From the cell containing the given text, extract its center point as [X, Y] coordinate. 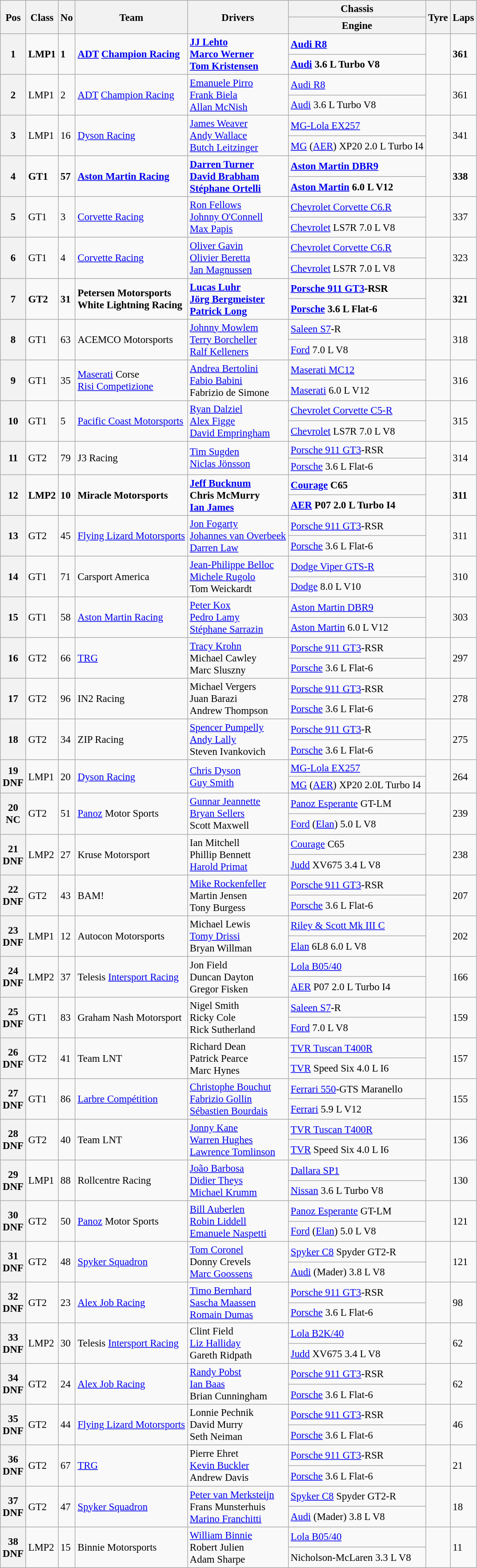
Randy Pobst Ian Baas Brian Cunningham [238, 1384]
MG (AER) XP20 2.0 L Turbo I4 [357, 146]
Riley & Scott Mk III C [357, 926]
275 [463, 740]
Richard Dean Patrick Pearce Marc Hynes [238, 1058]
13 [13, 536]
24DNF [13, 977]
314 [463, 458]
Christophe Bouchut Fabrizio Gollin Sébastien Bourdais [238, 1099]
Tom Coronel Donny Crevels Marc Goossens [238, 1262]
34DNF [13, 1384]
130 [463, 1181]
JJ Lehto Marco Werner Tom Kristensen [238, 54]
30DNF [13, 1221]
34 [67, 740]
238 [463, 855]
25DNF [13, 1018]
31DNF [13, 1262]
33DNF [13, 1343]
48 [67, 1262]
37DNF [13, 1507]
31 [67, 299]
Laps [463, 17]
Pos [13, 17]
Peter van Merksteijn Frans Munsterhuis Marino Franchitti [238, 1507]
155 [463, 1099]
30 [67, 1343]
43 [67, 895]
23 [67, 1303]
Tyre [438, 17]
35DNF [13, 1425]
Andrea Bertolini Fabio Babini Fabrizio de Simone [238, 380]
321 [463, 299]
337 [463, 217]
35 [67, 380]
Pierre Ehret Kevin Buckler Andrew Davis [238, 1466]
86 [67, 1099]
Ferrari 550-GTS Maranello [357, 1089]
Tracy Krohn Michael Cawley Marc Sluszny [238, 658]
Michael Vergers Juan Barazi Andrew Thompson [238, 699]
Pacific Coast Motorsports [131, 421]
239 [463, 814]
Emanuele Pirro Frank Biela Allan McNish [238, 95]
67 [67, 1466]
63 [67, 339]
79 [67, 458]
Autocon Motorsports [131, 936]
297 [463, 658]
46 [463, 1425]
45 [67, 536]
Drivers [238, 17]
316 [463, 380]
Class [42, 17]
Elan 6L8 6.0 L V8 [357, 946]
27 [67, 855]
6 [13, 258]
88 [67, 1181]
303 [463, 617]
83 [67, 1018]
Chris Dyson Guy Smith [238, 777]
341 [463, 136]
318 [463, 339]
ZIP Racing [131, 740]
28DNF [13, 1140]
7 [13, 299]
Dodge 8.0 L V10 [357, 587]
14 [13, 576]
41 [67, 1058]
38DNF [13, 1547]
Mike Rockenfeller Martin Jensen Tony Burgess [238, 895]
323 [463, 258]
Rollcentre Racing [131, 1181]
Larbre Compétition [131, 1099]
Graham Nash Motorsport [131, 1018]
40 [67, 1140]
36DNF [13, 1466]
João Barbosa Didier Theys Michael Krumm [238, 1181]
Carsport America [131, 576]
315 [463, 421]
Jonny Kane Warren Hughes Lawrence Tomlinson [238, 1140]
310 [463, 576]
58 [67, 617]
27DNF [13, 1099]
Maserati 6.0 L V12 [357, 391]
Jean-Philippe Belloc Michele Rugolo Tom Weickardt [238, 576]
96 [67, 699]
Engine [357, 26]
29DNF [13, 1181]
Jon Fogarty Johannes van Overbeek Darren Law [238, 536]
17 [13, 699]
22DNF [13, 895]
32DNF [13, 1303]
50 [67, 1221]
Binnie Motorsports [131, 1547]
Ryan Dalziel Alex Figge David Empringham [238, 421]
207 [463, 895]
Maserati MC12 [357, 370]
26DNF [13, 1058]
157 [463, 1058]
Bill Auberlen Robin Liddell Emanuele Naspetti [238, 1221]
Miracle Motorsports [131, 495]
Ferrari 5.9 L V12 [357, 1109]
136 [463, 1140]
Dallara SP1 [357, 1170]
Johnny Mowlem Terry Borcheller Ralf Kelleners [238, 339]
66 [67, 658]
Kruse Motorsport [131, 855]
51 [67, 814]
Lonnie Pechnik David Murry Seth Neiman [238, 1425]
Porsche 911 GT3-R [357, 730]
159 [463, 1018]
No [67, 17]
9 [13, 380]
37 [67, 977]
ACEMCO Motorsports [131, 339]
278 [463, 699]
Jon Field Duncan Dayton Gregor Fisken [238, 977]
Maserati Corse Risi Competizione [131, 380]
Chassis [357, 9]
23DNF [13, 936]
Michael Lewis Tomy Drissi Bryan Willman [238, 936]
Lola B2K/40 [357, 1333]
Nissan 3.6 L Turbo V8 [357, 1191]
202 [463, 936]
57 [67, 177]
Team [131, 17]
71 [67, 576]
98 [463, 1303]
Timo Bernhard Sascha Maassen Romain Dumas [238, 1303]
Nicholson-McLaren 3.3 L V8 [357, 1557]
47 [67, 1507]
J3 Racing [131, 458]
Gunnar Jeannette Bryan Sellers Scott Maxwell [238, 814]
20NC [13, 814]
21 [463, 1466]
338 [463, 177]
Clint Field Liz Halliday Gareth Ridpath [238, 1343]
James Weaver Andy Wallace Butch Leitzinger [238, 136]
Tim Sugden Niclas Jönsson [238, 458]
Lucas Luhr Jörg Bergmeister Patrick Long [238, 299]
Chevrolet Corvette C5-R [357, 411]
166 [463, 977]
Ron Fellows Johnny O'Connell Max Papis [238, 217]
24 [67, 1384]
William Binnie Robert Julien Adam Sharpe [238, 1547]
Ian Mitchell Phillip Bennett Harold Primat [238, 855]
20 [67, 777]
MG (AER) XP20 2.0L Turbo I4 [357, 785]
8 [13, 339]
Dodge Viper GTS-R [357, 566]
Jeff Bucknum Chris McMurry Ian James [238, 495]
Nigel Smith Ricky Cole Rick Sutherland [238, 1018]
19DNF [13, 777]
Petersen Motorsports White Lightning Racing [131, 299]
Peter Kox Pedro Lamy Stéphane Sarrazin [238, 617]
264 [463, 777]
Oliver Gavin Olivier Beretta Jan Magnussen [238, 258]
21DNF [13, 855]
44 [67, 1425]
BAM! [131, 895]
Darren Turner David Brabham Stéphane Ortelli [238, 177]
IN2 Racing [131, 699]
Spencer Pumpelly Andy Lally Steven Ivankovich [238, 740]
